Determine the [x, y] coordinate at the center of the cell enclosing the given text.  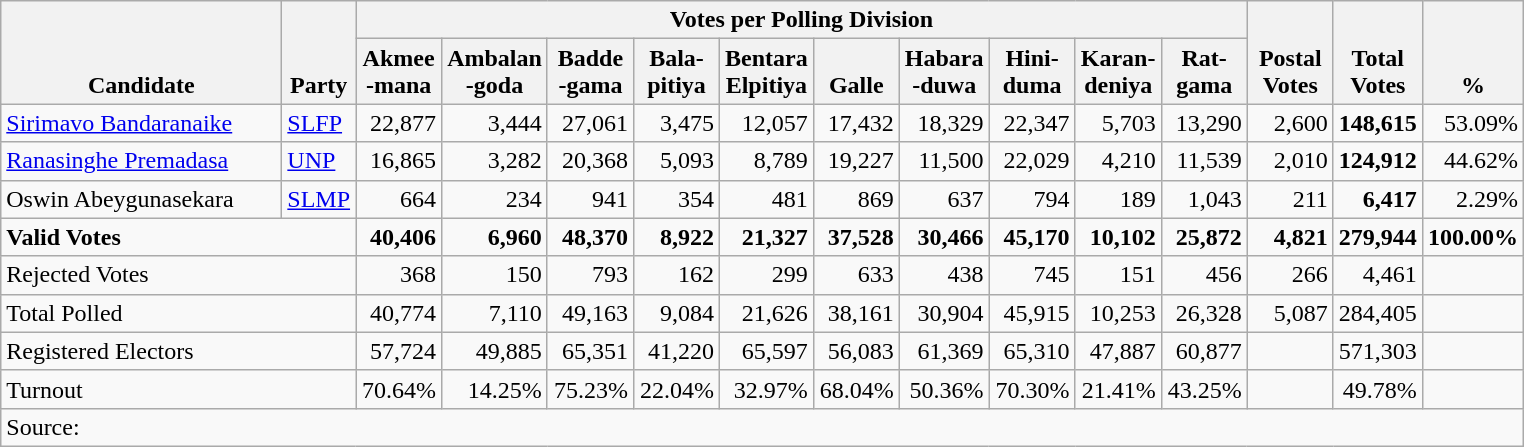
3,282 [495, 161]
56,083 [856, 351]
354 [676, 199]
13,290 [1204, 123]
1,043 [1204, 199]
50.36% [944, 389]
Bala-pitiya [676, 72]
SLFP [319, 123]
Karan-deniya [1118, 72]
869 [856, 199]
16,865 [399, 161]
299 [767, 275]
481 [767, 199]
456 [1204, 275]
Valid Votes [178, 237]
68.04% [856, 389]
794 [1032, 199]
17,432 [856, 123]
37,528 [856, 237]
279,944 [1378, 237]
Hini-duma [1032, 72]
2.29% [1472, 199]
Party [319, 52]
Votes per Polling Division [802, 20]
40,406 [399, 237]
633 [856, 275]
8,922 [676, 237]
10,253 [1118, 313]
49.78% [1378, 389]
266 [1290, 275]
26,328 [1204, 313]
22.04% [676, 389]
637 [944, 199]
21.41% [1118, 389]
3,444 [495, 123]
9,084 [676, 313]
41,220 [676, 351]
11,500 [944, 161]
21,626 [767, 313]
Ranasinghe Premadasa [142, 161]
22,347 [1032, 123]
Akmee-mana [399, 72]
100.00% [1472, 237]
44.62% [1472, 161]
49,163 [590, 313]
60,877 [1204, 351]
Total Polled [178, 313]
5,093 [676, 161]
75.23% [590, 389]
Rejected Votes [178, 275]
% [1472, 52]
70.64% [399, 389]
61,369 [944, 351]
211 [1290, 199]
7,110 [495, 313]
Rat-gama [1204, 72]
45,170 [1032, 237]
150 [495, 275]
664 [399, 199]
151 [1118, 275]
745 [1032, 275]
32.97% [767, 389]
162 [676, 275]
Total Votes [1378, 52]
53.09% [1472, 123]
941 [590, 199]
Turnout [178, 389]
284,405 [1378, 313]
Source: [762, 427]
438 [944, 275]
Oswin Abeygunasekara [142, 199]
14.25% [495, 389]
43.25% [1204, 389]
22,029 [1032, 161]
38,161 [856, 313]
47,887 [1118, 351]
12,057 [767, 123]
5,703 [1118, 123]
27,061 [590, 123]
6,417 [1378, 199]
4,461 [1378, 275]
49,885 [495, 351]
PostalVotes [1290, 52]
11,539 [1204, 161]
25,872 [1204, 237]
57,724 [399, 351]
Habara-duwa [944, 72]
793 [590, 275]
571,303 [1378, 351]
234 [495, 199]
5,087 [1290, 313]
21,327 [767, 237]
189 [1118, 199]
2,600 [1290, 123]
148,615 [1378, 123]
30,904 [944, 313]
SLMP [319, 199]
48,370 [590, 237]
368 [399, 275]
Sirimavo Bandaranaike [142, 123]
2,010 [1290, 161]
8,789 [767, 161]
40,774 [399, 313]
Badde-gama [590, 72]
22,877 [399, 123]
18,329 [944, 123]
45,915 [1032, 313]
Galle [856, 72]
65,351 [590, 351]
Registered Electors [178, 351]
30,466 [944, 237]
10,102 [1118, 237]
124,912 [1378, 161]
19,227 [856, 161]
4,821 [1290, 237]
65,310 [1032, 351]
UNP [319, 161]
3,475 [676, 123]
6,960 [495, 237]
4,210 [1118, 161]
BentaraElpitiya [767, 72]
Ambalan-goda [495, 72]
20,368 [590, 161]
Candidate [142, 52]
65,597 [767, 351]
70.30% [1032, 389]
